Find where the given text appears and provide that cell's center as [x, y] coordinate. 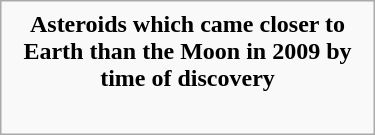
Asteroids which came closer to Earth than the Moon in 2009 by time of discovery [187, 51]
